Search for the cell housing the specified text and yield its [x, y] center coordinate. 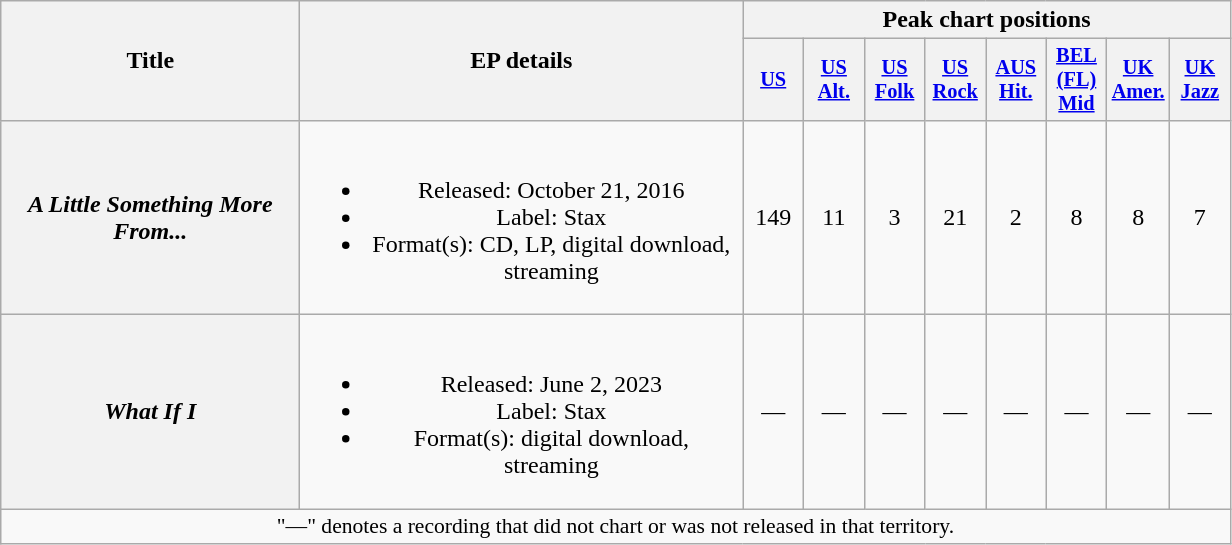
"—" denotes a recording that did not chart or was not released in that territory. [616, 527]
A Little Something More From... [150, 217]
EP details [522, 61]
Released: June 2, 2023Label: StaxFormat(s): digital download, streaming [522, 412]
3 [894, 217]
BEL(FL)Mid [1076, 80]
USFolk [894, 80]
11 [834, 217]
US [774, 80]
2 [1016, 217]
USAlt. [834, 80]
Title [150, 61]
AUSHit. [1016, 80]
149 [774, 217]
UKAmer. [1138, 80]
21 [956, 217]
What If I [150, 412]
UKJazz [1200, 80]
USRock [956, 80]
Peak chart positions [986, 20]
Released: October 21, 2016Label: StaxFormat(s): CD, LP, digital download, streaming [522, 217]
7 [1200, 217]
